Detect which cell encompasses the target text, then output its (x, y) center coordinate. 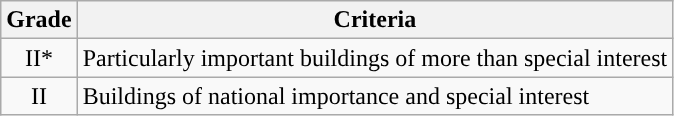
II (39, 96)
Particularly important buildings of more than special interest (375, 58)
Buildings of national importance and special interest (375, 96)
Grade (39, 20)
II* (39, 58)
Criteria (375, 20)
